Identify which cell holds the provided text, then report its [X, Y] central coordinate. 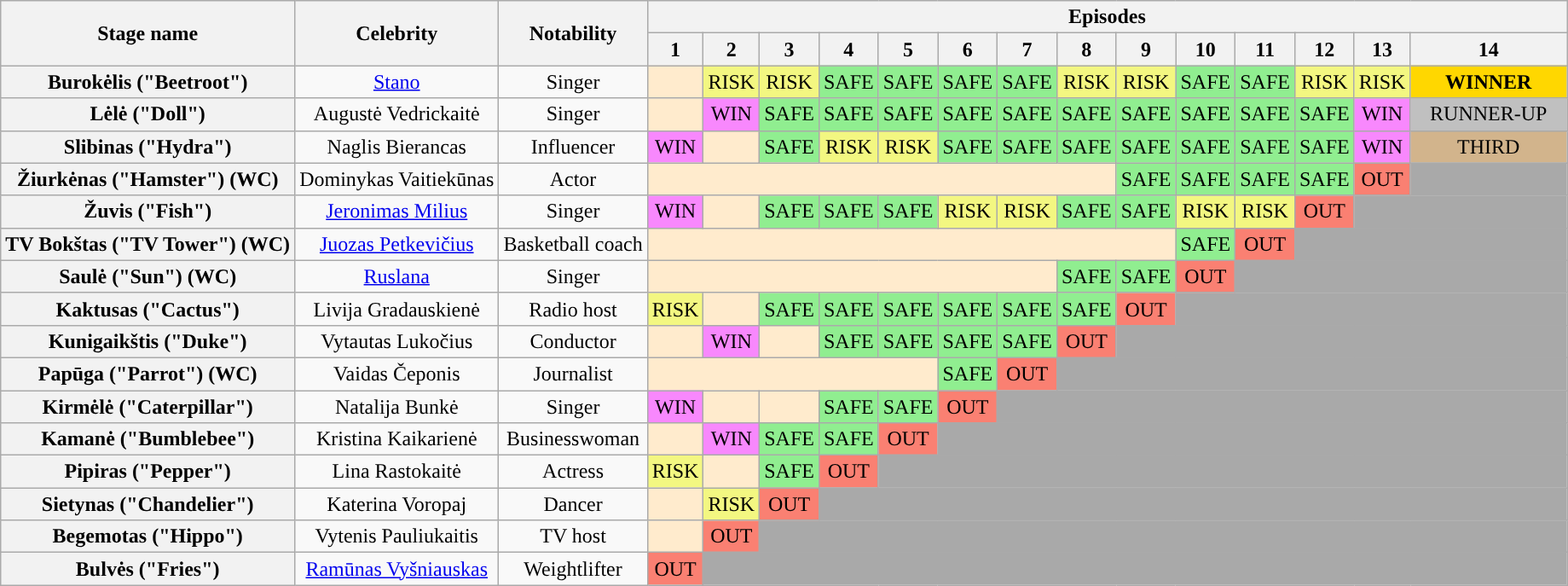
Stage name [148, 33]
13 [1382, 49]
Kunigaikštis ("Duke") [148, 341]
Conductor [573, 341]
Bulvės ("Fries") [148, 569]
2 [732, 49]
Pipiras ("Pepper") [148, 472]
Journalist [573, 374]
TV host [573, 537]
5 [908, 49]
Dancer [573, 504]
4 [848, 49]
Radio host [573, 309]
Saulė ("Sun") (WC) [148, 276]
1 [675, 49]
Ramūnas Vyšniauskas [397, 569]
Katerina Voropaj [397, 504]
RUNNER-UP [1489, 114]
Papūga ("Parrot") (WC) [148, 374]
Kaktusas ("Cactus") [148, 309]
Actor [573, 179]
Stano [397, 82]
Notability [573, 33]
Celebrity [397, 33]
Actress [573, 472]
Naglis Bierancas [397, 147]
9 [1146, 49]
Burokėlis ("Beetroot") [148, 82]
Augustė Vedrickaitė [397, 114]
Influencer [573, 147]
TV Bokštas ("TV Tower") (WC) [148, 244]
Sietynas ("Chandelier") [148, 504]
14 [1489, 49]
12 [1324, 49]
Vytenis Pauliukaitis [397, 537]
10 [1206, 49]
Lina Rastokaitė [397, 472]
Žuvis ("Fish") [148, 212]
Ruslana [397, 276]
THIRD [1489, 147]
11 [1265, 49]
Livija Gradauskienė [397, 309]
Jeronimas Milius [397, 212]
Natalija Bunkė [397, 407]
Begemotas ("Hippo") [148, 537]
Slibinas ("Hydra") [148, 147]
Kristina Kaikarienė [397, 439]
Vytautas Lukočius [397, 341]
8 [1086, 49]
Episodes [1107, 17]
3 [790, 49]
Basketball coach [573, 244]
Weightlifter [573, 569]
Kamanė ("Bumblebee") [148, 439]
Juozas Petkevičius [397, 244]
6 [968, 49]
Vaidas Čeponis [397, 374]
Lėlė ("Doll") [148, 114]
7 [1027, 49]
Businesswoman [573, 439]
Žiurkėnas ("Hamster") (WC) [148, 179]
WINNER [1489, 82]
Kirmėlė ("Caterpillar") [148, 407]
Dominykas Vaitiekūnas [397, 179]
